From the cell containing the given text, extract its center point as (x, y) coordinate. 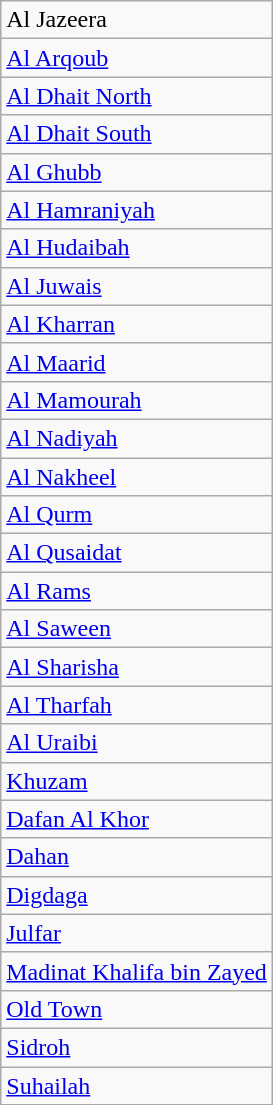
Suhailah (137, 1085)
Al Juwais (137, 286)
Al Jazeera (137, 20)
Khuzam (137, 781)
Al Kharran (137, 324)
Al Qusaidat (137, 553)
Al Nakheel (137, 477)
Madinat Khalifa bin Zayed (137, 971)
Al Nadiyah (137, 438)
Old Town (137, 1009)
Al Mamourah (137, 400)
Al Qurm (137, 515)
Dahan (137, 857)
Dafan Al Khor (137, 819)
Al Sharisha (137, 667)
Al Maarid (137, 362)
Al Dhait South (137, 134)
Al Hamraniyah (137, 210)
Al Tharfah (137, 705)
Sidroh (137, 1047)
Al Uraibi (137, 743)
Julfar (137, 933)
Al Saween (137, 629)
Al Hudaibah (137, 248)
Al Rams (137, 591)
Digdaga (137, 895)
Al Dhait North (137, 96)
Al Ghubb (137, 172)
Al Arqoub (137, 58)
